Return [X, Y] of the center of cell containing provided text 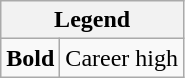
Career high [122, 58]
Bold [30, 58]
Legend [92, 20]
